From the cell containing the given text, extract its center point as [x, y] coordinate. 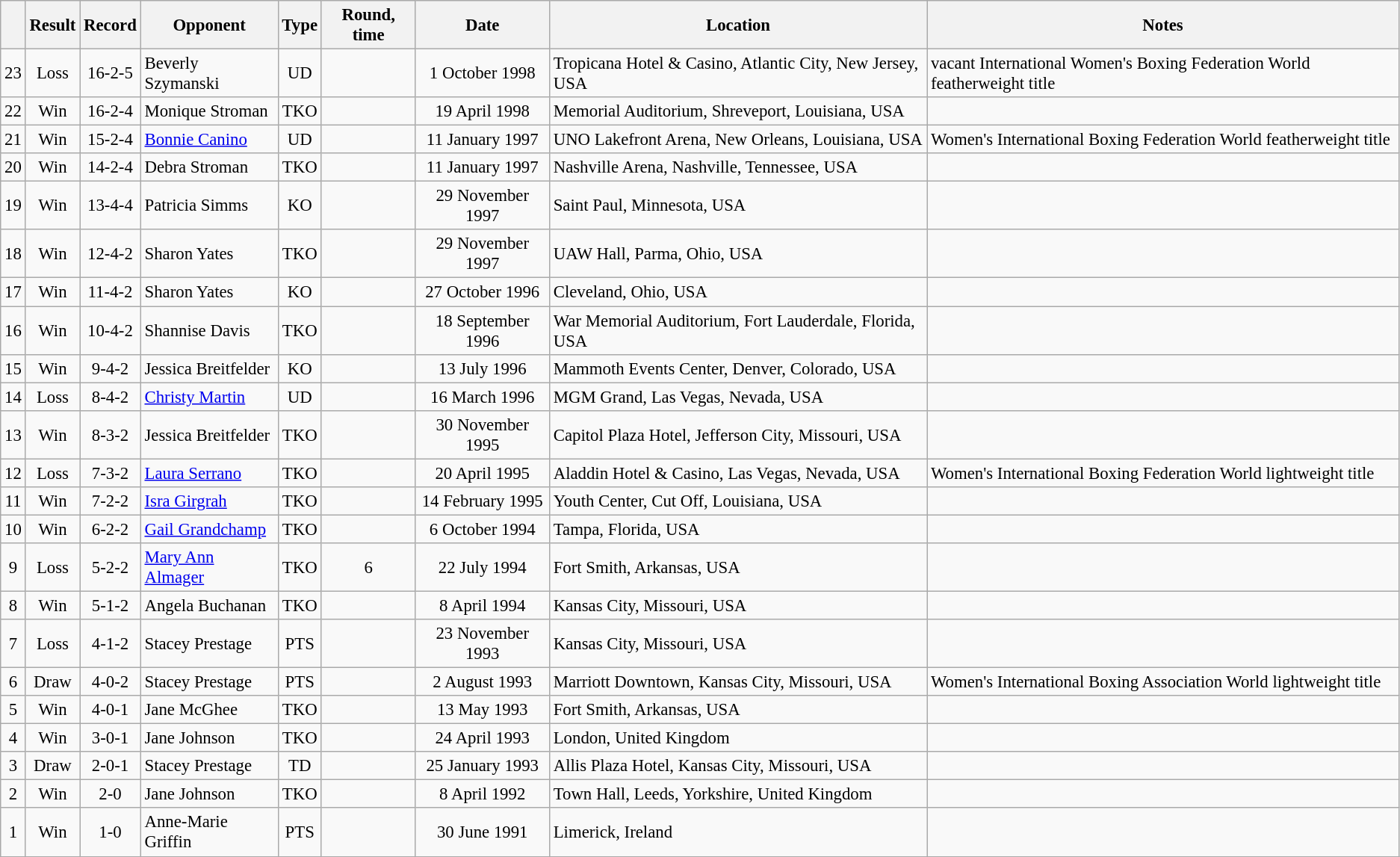
22 July 1994 [483, 568]
9 [13, 568]
11 [13, 501]
16 March 1996 [483, 397]
18 September 1996 [483, 330]
Type [300, 25]
12 [13, 473]
Monique Stroman [209, 111]
Result [52, 25]
23 [13, 73]
16-2-5 [111, 73]
14-2-4 [111, 167]
Shannise Davis [209, 330]
War Memorial Auditorium, Fort Lauderdale, Florida, USA [738, 330]
UNO Lakefront Arena, New Orleans, Louisiana, USA [738, 140]
Town Hall, Leeds, Yorkshire, United Kingdom [738, 794]
19 April 1998 [483, 111]
Record [111, 25]
10-4-2 [111, 330]
Anne-Marie Griffin [209, 832]
2 August 1993 [483, 682]
21 [13, 140]
Limerick, Ireland [738, 832]
7-3-2 [111, 473]
MGM Grand, Las Vegas, Nevada, USA [738, 397]
12-4-2 [111, 254]
Women's International Boxing Association World lightweight title [1163, 682]
5-2-2 [111, 568]
Opponent [209, 25]
23 November 1993 [483, 644]
Laura Serrano [209, 473]
Nashville Arena, Nashville, Tennessee, USA [738, 167]
2 [13, 794]
10 [13, 529]
Allis Plaza Hotel, Kansas City, Missouri, USA [738, 766]
3 [13, 766]
UAW Hall, Parma, Ohio, USA [738, 254]
Location [738, 25]
4-1-2 [111, 644]
Aladdin Hotel & Casino, Las Vegas, Nevada, USA [738, 473]
7 [13, 644]
16 [13, 330]
Date [483, 25]
13 July 1996 [483, 368]
Mammoth Events Center, Denver, Colorado, USA [738, 368]
Saint Paul, Minnesota, USA [738, 206]
8-4-2 [111, 397]
19 [13, 206]
18 [13, 254]
15 [13, 368]
13-4-4 [111, 206]
Marriott Downtown, Kansas City, Missouri, USA [738, 682]
20 [13, 167]
8-3-2 [111, 435]
20 April 1995 [483, 473]
Tampa, Florida, USA [738, 529]
Capitol Plaza Hotel, Jefferson City, Missouri, USA [738, 435]
Round, time [368, 25]
2-0 [111, 794]
14 [13, 397]
3-0-1 [111, 738]
Women's International Boxing Federation World lightweight title [1163, 473]
Memorial Auditorium, Shreveport, Louisiana, USA [738, 111]
13 [13, 435]
Jane McGhee [209, 710]
Christy Martin [209, 397]
17 [13, 292]
Gail Grandchamp [209, 529]
1-0 [111, 832]
TD [300, 766]
5-1-2 [111, 605]
London, United Kingdom [738, 738]
5 [13, 710]
4 [13, 738]
7-2-2 [111, 501]
Patricia Simms [209, 206]
30 November 1995 [483, 435]
Isra Girgrah [209, 501]
2-0-1 [111, 766]
25 January 1993 [483, 766]
vacant International Women's Boxing Federation World featherweight title [1163, 73]
8 April 1994 [483, 605]
8 [13, 605]
Notes [1163, 25]
8 April 1992 [483, 794]
15-2-4 [111, 140]
4-0-2 [111, 682]
Beverly Szymanski [209, 73]
Tropicana Hotel & Casino, Atlantic City, New Jersey, USA [738, 73]
Mary Ann Almager [209, 568]
22 [13, 111]
13 May 1993 [483, 710]
Angela Buchanan [209, 605]
30 June 1991 [483, 832]
6 October 1994 [483, 529]
Bonnie Canino [209, 140]
1 October 1998 [483, 73]
6-2-2 [111, 529]
27 October 1996 [483, 292]
Cleveland, Ohio, USA [738, 292]
16-2-4 [111, 111]
1 [13, 832]
11-4-2 [111, 292]
Women's International Boxing Federation World featherweight title [1163, 140]
Youth Center, Cut Off, Louisiana, USA [738, 501]
4-0-1 [111, 710]
14 February 1995 [483, 501]
24 April 1993 [483, 738]
Debra Stroman [209, 167]
9-4-2 [111, 368]
